Find where the given text appears and provide that cell's center as [X, Y] coordinate. 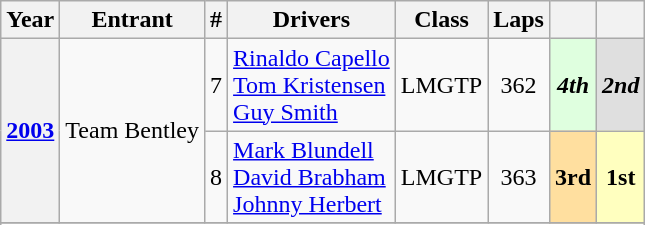
1st [621, 177]
2003 [30, 131]
# [216, 20]
Laps [519, 20]
Year [30, 20]
Class [441, 20]
4th [572, 85]
Drivers [312, 20]
Entrant [132, 20]
Team Bentley [132, 131]
363 [519, 177]
Rinaldo Capello Tom Kristensen Guy Smith [312, 85]
2nd [621, 85]
3rd [572, 177]
7 [216, 85]
Mark Blundell David Brabham Johnny Herbert [312, 177]
8 [216, 177]
362 [519, 85]
